For the text-containing cell, return its midpoint in (x, y) coordinate format. 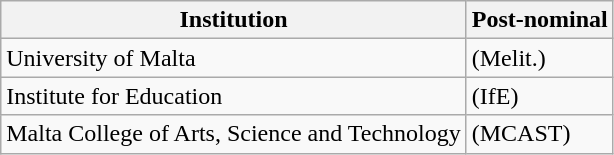
(Melit.) (540, 58)
(IfE) (540, 96)
(MCAST) (540, 134)
Institution (234, 20)
Post-nominal (540, 20)
Institute for Education (234, 96)
University of Malta (234, 58)
Malta College of Arts, Science and Technology (234, 134)
